Determine the (X, Y) coordinate at the center of the cell enclosing the given text.  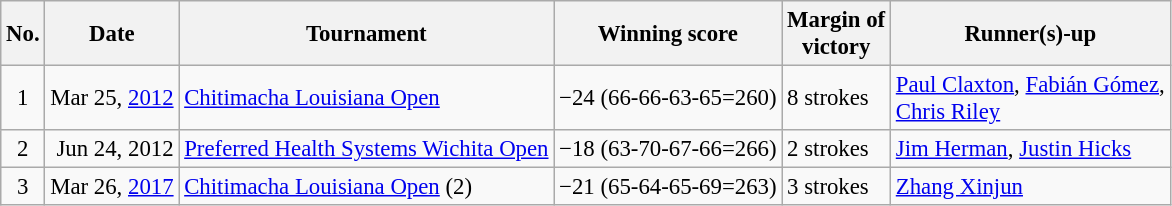
Zhang Xinjun (1030, 187)
8 strokes (836, 98)
Chitimacha Louisiana Open (2) (366, 187)
Jun 24, 2012 (112, 149)
2 strokes (836, 149)
−21 (65-64-65-69=263) (668, 187)
Preferred Health Systems Wichita Open (366, 149)
Mar 26, 2017 (112, 187)
No. (23, 34)
Margin ofvictory (836, 34)
Paul Claxton, Fabián Gómez, Chris Riley (1030, 98)
Tournament (366, 34)
1 (23, 98)
Mar 25, 2012 (112, 98)
Jim Herman, Justin Hicks (1030, 149)
2 (23, 149)
Date (112, 34)
3 strokes (836, 187)
Chitimacha Louisiana Open (366, 98)
3 (23, 187)
−18 (63-70-67-66=266) (668, 149)
−24 (66-66-63-65=260) (668, 98)
Runner(s)-up (1030, 34)
Winning score (668, 34)
